Scan for the cell matching the given text and deliver its [x, y] coordinate at center. 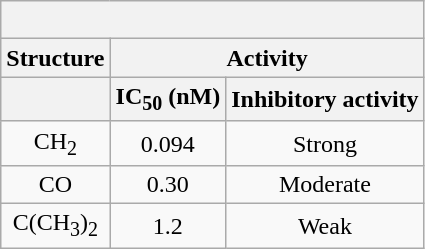
CH2 [56, 143]
IC50 (nM) [168, 99]
Moderate [325, 185]
Weak [325, 226]
Structure [56, 58]
CO [56, 185]
Strong [325, 143]
0.30 [168, 185]
Inhibitory activity [325, 99]
0.094 [168, 143]
1.2 [168, 226]
C(CH3)2 [56, 226]
Activity [267, 58]
